For the text-containing cell, return its midpoint in [X, Y] coordinate format. 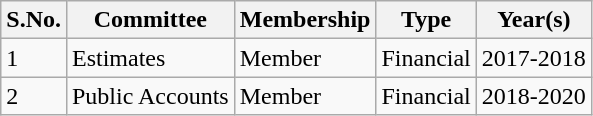
2 [34, 96]
2018-2020 [534, 96]
Estimates [150, 58]
Year(s) [534, 20]
2017-2018 [534, 58]
1 [34, 58]
Type [426, 20]
Public Accounts [150, 96]
S.No. [34, 20]
Membership [305, 20]
Committee [150, 20]
